Return [X, Y] of the center of cell containing provided text 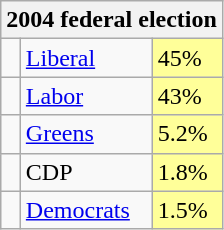
2004 federal election [112, 20]
1.8% [187, 172]
CDP [86, 172]
Labor [86, 96]
1.5% [187, 210]
Democrats [86, 210]
43% [187, 96]
45% [187, 58]
Liberal [86, 58]
Greens [86, 134]
5.2% [187, 134]
